Extract the (X, Y) coordinate from the center of the cell holding the provided text.  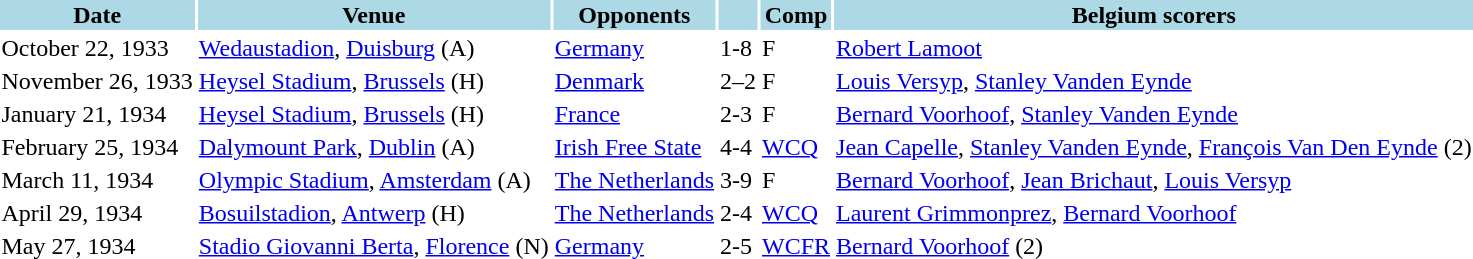
2–2 (738, 81)
October 22, 1933 (97, 48)
Irish Free State (634, 147)
Dalymount Park, Dublin (A) (374, 147)
Opponents (634, 15)
January 21, 1934 (97, 114)
4-4 (738, 147)
3-9 (738, 180)
1-8 (738, 48)
France (634, 114)
2-4 (738, 213)
2-3 (738, 114)
Denmark (634, 81)
Germany (634, 48)
Venue (374, 15)
Wedaustadion, Duisburg (A) (374, 48)
Bosuilstadion, Antwerp (H) (374, 213)
November 26, 1933 (97, 81)
April 29, 1934 (97, 213)
Olympic Stadium, Amsterdam (A) (374, 180)
March 11, 1934 (97, 180)
February 25, 1934 (97, 147)
Comp (796, 15)
Date (97, 15)
